For the text-containing cell, return its midpoint in (X, Y) coordinate format. 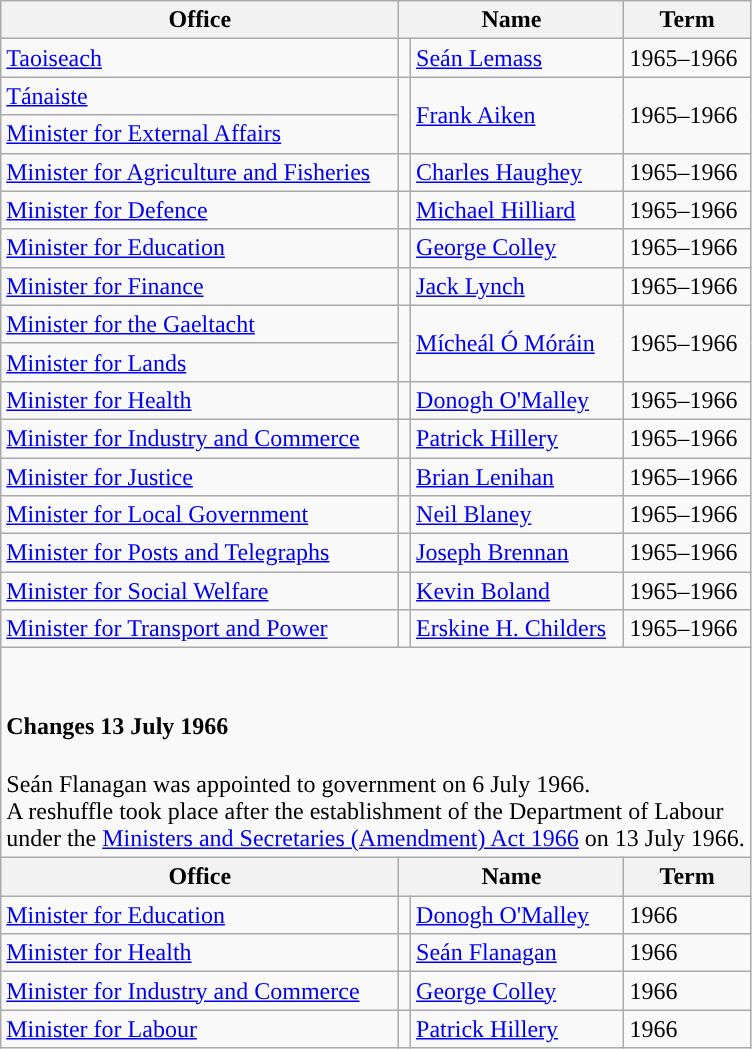
Neil Blaney (518, 515)
Mícheál Ó Móráin (518, 343)
Erskine H. Childers (518, 629)
Minister for Defence (200, 210)
Minister for Justice (200, 477)
Jack Lynch (518, 286)
Minister for Local Government (200, 515)
Seán Lemass (518, 58)
Minister for Social Welfare (200, 591)
Minister for Posts and Telegraphs (200, 553)
Kevin Boland (518, 591)
Michael Hilliard (518, 210)
Minister for the Gaeltacht (200, 324)
Taoiseach (200, 58)
Joseph Brennan (518, 553)
Seán Flanagan (518, 953)
Frank Aiken (518, 115)
Minister for Agriculture and Fisheries (200, 172)
Minister for Labour (200, 1029)
Minister for Transport and Power (200, 629)
Minister for Lands (200, 362)
Tánaiste (200, 96)
Charles Haughey (518, 172)
Minister for Finance (200, 286)
Minister for External Affairs (200, 134)
Brian Lenihan (518, 477)
